Pinpoint the cell where the given text exists, returning its (x, y) midpoint coordinate. 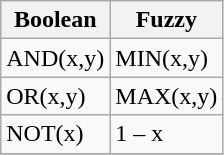
AND(x,y) (56, 58)
Boolean (56, 20)
NOT(x) (56, 134)
OR(x,y) (56, 96)
1 – x (166, 134)
Fuzzy (166, 20)
MAX(x,y) (166, 96)
MIN(x,y) (166, 58)
